Capture the cell that displays the provided text and extract its (x, y) central coordinate. 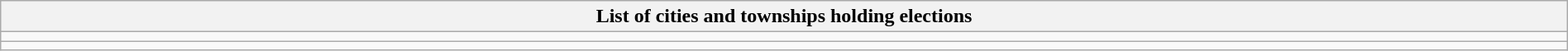
List of cities and townships holding elections (784, 16)
